Pinpoint the cell where the given text exists, returning its [X, Y] midpoint coordinate. 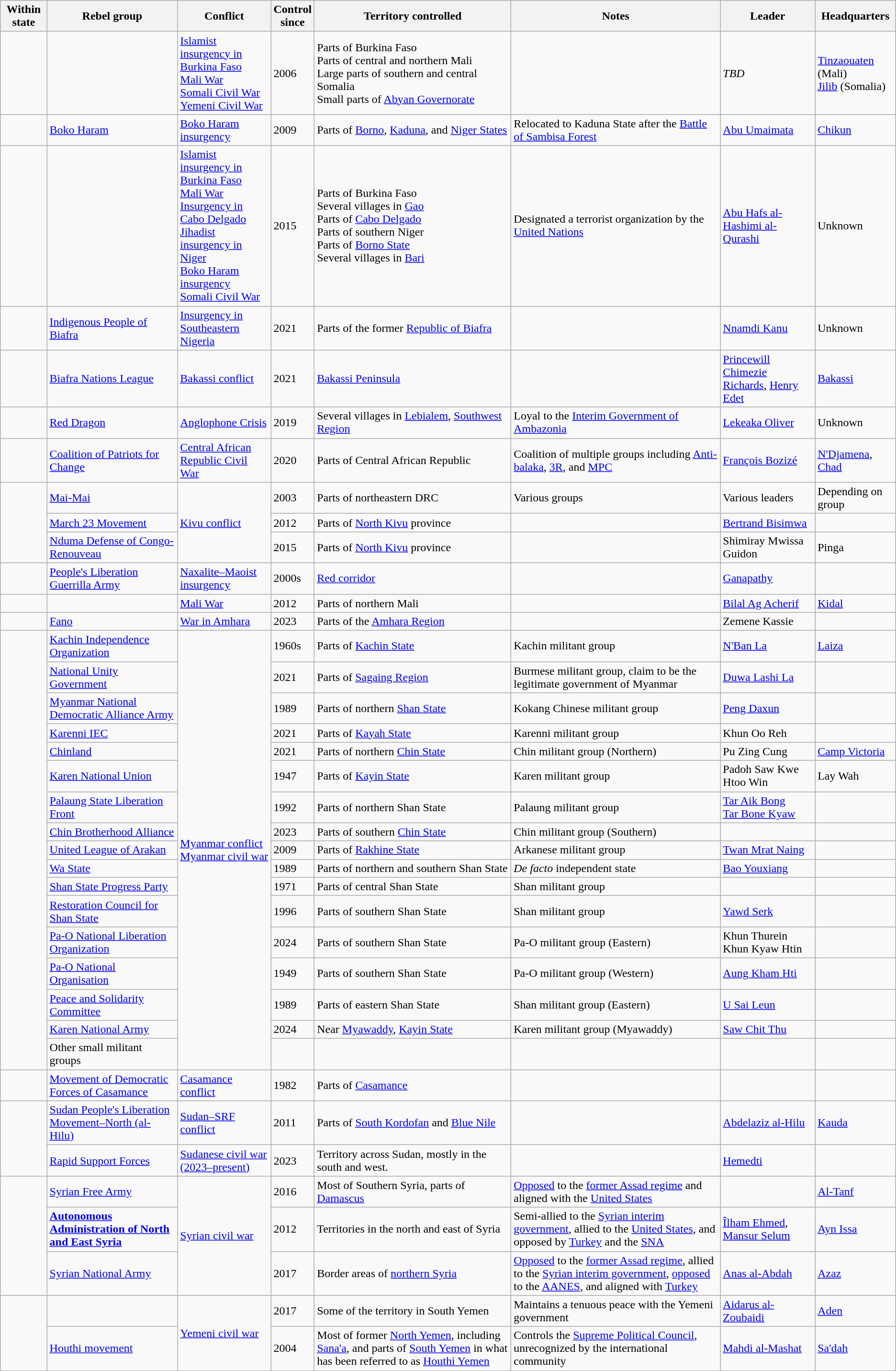
1949 [293, 973]
1992 [293, 807]
Bilal Ag Acherif [768, 603]
March 23 Movement [112, 522]
Kokang Chinese militant group [616, 709]
Myanmar National Democratic Alliance Army [112, 709]
Opposed to the former Assad regime, allied to the Syrian interim government, opposed to the AANES, and aligned with Turkey [616, 1273]
Several villages in Lebialem, Southwest Region [413, 422]
2000s [293, 578]
Bakassi Peninsula [413, 378]
People's Liberation Guerrilla Army [112, 578]
Opposed to the former Assad regime and aligned with the United States [616, 1191]
Îlham Ehmed, Mansur Selum [768, 1229]
Ganapathy [768, 578]
Notes [616, 16]
Rebel group [112, 16]
Anas al-Abdah [768, 1273]
Pu Zing Cung [768, 751]
Chin Brotherhood Alliance [112, 832]
Mali War [224, 603]
Kivu conflict [224, 522]
Khun Thurein Khun Kyaw Htin [768, 942]
Coalition of Patriots for Change [112, 460]
Kauda [856, 1123]
Karen militant group (Myawaddy) [616, 1030]
Karen National Union [112, 776]
De facto independent state [616, 868]
Abdelaziz al-Hilu [768, 1123]
Parts of southern Chin State [413, 832]
Pa-O militant group (Eastern) [616, 942]
2003 [293, 498]
Parts of the Amhara Region [413, 622]
Mahdi al-Mashat [768, 1348]
Pa-O National Liberation Organization [112, 942]
Bertrand Bisimwa [768, 522]
Tar Aik Bong Tar Bone Kyaw [768, 807]
Conflict [224, 16]
Zemene Kassie [768, 622]
Kidal [856, 603]
Shimiray Mwissa Guidon [768, 547]
Nduma Defense of Congo-Renouveau [112, 547]
Aidarus al-Zoubaidi [768, 1311]
Parts of Burkina Faso Parts of central and northern Mali Large parts of southern and central Somalia Small parts of Abyan Governorate [413, 73]
Near Myawaddy, Kayin State [413, 1030]
Shan militant group (Eastern) [616, 1005]
Shan State Progress Party [112, 886]
2006 [293, 73]
Various groups [616, 498]
Territory controlled [413, 16]
Lekeaka Oliver [768, 422]
2016 [293, 1191]
Autonomous Administration of North and East Syria [112, 1229]
2020 [293, 460]
Islamist insurgency in Burkina FasoMali WarInsurgency in Cabo DelgadoJihadist insurgency in NigerBoko Haram insurgencySomali Civil War [224, 226]
TBD [768, 73]
Karen National Army [112, 1030]
Princewill Chimezie Richards, Henry Edet [768, 378]
Chinland [112, 751]
1947 [293, 776]
2004 [293, 1348]
Territory across Sudan, mostly in the south and west. [413, 1161]
Some of the territory in South Yemen [413, 1311]
Palaung militant group [616, 807]
Parts of Borno, Kaduna, and Niger States [413, 130]
Aung Kham Hti [768, 973]
Lay Wah [856, 776]
Al-Tanf [856, 1191]
Most of Southern Syria, parts of Damascus [413, 1191]
Laiza [856, 646]
Sudan People's Liberation Movement–North (al-Hilu) [112, 1123]
Kachin Independence Organization [112, 646]
Parts of Rakhine State [413, 850]
2019 [293, 422]
Parts of Burkina Faso Several villages in Gao Parts of Cabo Delgado Parts of southern Niger Parts of Borno State Several villages in Bari [413, 226]
Indigenous People of Biafra [112, 328]
Border areas of northern Syria [413, 1273]
U Sai Leun [768, 1005]
Most of former North Yemen, including Sana'a, and parts of South Yemen in what has been referred to as Houthi Yemen [413, 1348]
1996 [293, 911]
Parts of northeastern DRC [413, 498]
Duwa Lashi La [768, 677]
Central African Republic Civil War [224, 460]
Red Dragon [112, 422]
Parts of northern and southern Shan State [413, 868]
Red corridor [413, 578]
Controls the Supreme Political Council, unrecognized by the international community [616, 1348]
Sudan–SRF conflict [224, 1123]
Yemeni civil war [224, 1333]
War in Amhara [224, 622]
Biafra Nations League [112, 378]
Bakassi conflict [224, 378]
Karen militant group [616, 776]
Parts of Casamance [413, 1085]
Parts of the former Republic of Biafra [413, 328]
Parts of central Shan State [413, 886]
Khun Oo Reh [768, 733]
Twan Mrat Naing [768, 850]
Anglophone Crisis [224, 422]
Chin militant group (Northern) [616, 751]
Parts of Central African Republic [413, 460]
Parts of Kayin State [413, 776]
Burmese militant group, claim to be the legitimate government of Myanmar [616, 677]
Parts of Sagaing Region [413, 677]
Headquarters [856, 16]
Coalition of multiple groups including Anti-balaka, 3R, and MPC [616, 460]
Sudanese civil war (2023–present) [224, 1161]
Ayn Issa [856, 1229]
Boko Haram insurgency [224, 130]
Parts of northern Mali [413, 603]
1982 [293, 1085]
Syrian civil war [224, 1235]
Fano [112, 622]
Pa-O militant group (Western) [616, 973]
Insurgency in Southeastern Nigeria [224, 328]
Parts of Kayah State [413, 733]
Palaung State Liberation Front [112, 807]
Movement of Democratic Forces of Casamance [112, 1085]
Karenni militant group [616, 733]
Myanmar conflict Myanmar civil war [224, 850]
Restoration Council for Shan State [112, 911]
National Unity Government [112, 677]
United League of Arakan [112, 850]
Kachin militant group [616, 646]
Hemedti [768, 1161]
Loyal to the Interim Government of Ambazonia [616, 422]
1960s [293, 646]
Pinga [856, 547]
Within state [24, 16]
Wa State [112, 868]
Territories in the north and east of Syria [413, 1229]
Parts of eastern Shan State [413, 1005]
Mai-Mai [112, 498]
François Bozizé [768, 460]
1971 [293, 886]
Boko Haram [112, 130]
Padoh Saw Kwe Htoo Win [768, 776]
Maintains a tenuous peace with the Yemeni government [616, 1311]
Chikun [856, 130]
Chin militant group (Southern) [616, 832]
N'Djamena, Chad [856, 460]
Peng Daxun [768, 709]
Karenni IEC [112, 733]
Other small militant groups [112, 1054]
Saw Chit Thu [768, 1030]
Aden [856, 1311]
Syrian Free Army [112, 1191]
Naxalite–Maoist insurgency [224, 578]
Nnamdi Kanu [768, 328]
Parts of northern Chin State [413, 751]
Abu Hafs al-Hashimi al-Qurashi [768, 226]
2011 [293, 1123]
Designated a terrorist organization by the United Nations [616, 226]
Peace and Solidarity Committee [112, 1005]
Bao Youxiang [768, 868]
Islamist insurgency in Burkina FasoMali WarSomali Civil WarYemeni Civil War [224, 73]
Controlsince [293, 16]
Bakassi [856, 378]
Leader [768, 16]
Various leaders [768, 498]
Semi-allied to the Syrian interim government, allied to the United States, and opposed by Turkey and the SNA [616, 1229]
Sa'dah [856, 1348]
Depending on group [856, 498]
Abu Umaimata [768, 130]
N'Ban La [768, 646]
Azaz [856, 1273]
Arkanese militant group [616, 850]
Parts of South Kordofan and Blue Nile [413, 1123]
Camp Victoria [856, 751]
Relocated to Kaduna State after the Battle of Sambisa Forest [616, 130]
Yawd Serk [768, 911]
Houthi movement [112, 1348]
Pa-O National Organisation [112, 973]
Tinzaouaten (Mali)Jilib (Somalia) [856, 73]
Syrian National Army [112, 1273]
Casamance conflict [224, 1085]
Rapid Support Forces [112, 1161]
Parts of Kachin State [413, 646]
